For the text-containing cell, return its midpoint in (X, Y) coordinate format. 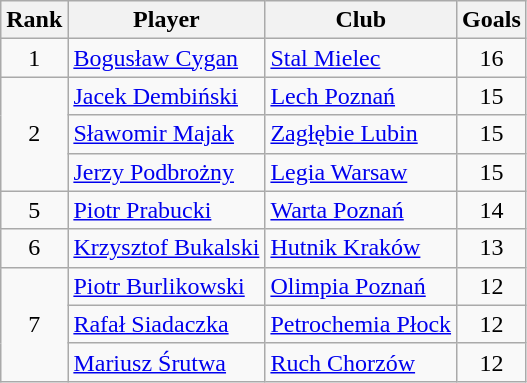
5 (34, 210)
Ruch Chorzów (361, 362)
Sławomir Majak (166, 134)
Bogusław Cygan (166, 58)
7 (34, 324)
Rafał Siadaczka (166, 324)
Krzysztof Bukalski (166, 248)
Player (166, 20)
6 (34, 248)
Warta Poznań (361, 210)
Club (361, 20)
Lech Poznań (361, 96)
Jerzy Podbrożny (166, 172)
Petrochemia Płock (361, 324)
Rank (34, 20)
Zagłębie Lubin (361, 134)
Piotr Burlikowski (166, 286)
16 (492, 58)
Jacek Dembiński (166, 96)
1 (34, 58)
13 (492, 248)
Legia Warsaw (361, 172)
Mariusz Śrutwa (166, 362)
Hutnik Kraków (361, 248)
Goals (492, 20)
Stal Mielec (361, 58)
Olimpia Poznań (361, 286)
Piotr Prabucki (166, 210)
2 (34, 134)
14 (492, 210)
